Find where the given text appears and provide that cell's center as (X, Y) coordinate. 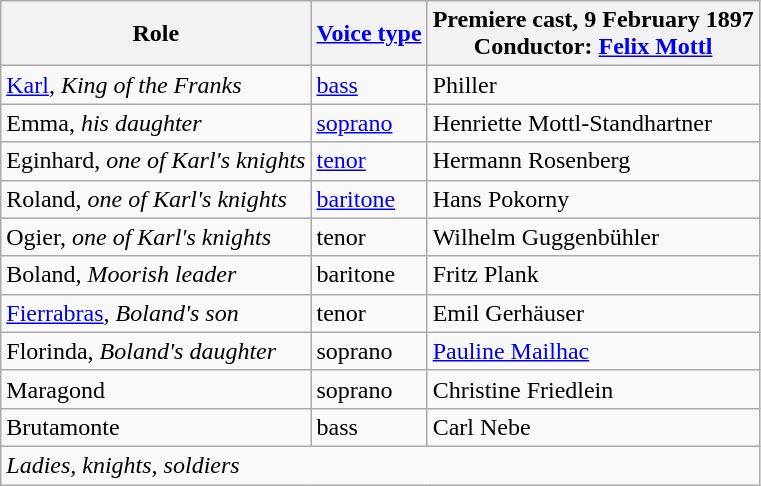
Brutamonte (156, 427)
Role (156, 34)
Premiere cast, 9 February 1897Conductor: Felix Mottl (593, 34)
Emil Gerhäuser (593, 313)
Voice type (369, 34)
Christine Friedlein (593, 389)
Wilhelm Guggenbühler (593, 237)
Fierrabras, Boland's son (156, 313)
Roland, one of Karl's knights (156, 199)
Hermann Rosenberg (593, 161)
Florinda, Boland's daughter (156, 351)
Ladies, knights, soldiers (380, 465)
Emma, his daughter (156, 123)
Karl, King of the Franks (156, 85)
Boland, Moorish leader (156, 275)
Fritz Plank (593, 275)
Pauline Mailhac (593, 351)
Carl Nebe (593, 427)
Eginhard, one of Karl's knights (156, 161)
Hans Pokorny (593, 199)
Ogier, one of Karl's knights (156, 237)
Henriette Mottl-Standhartner (593, 123)
Maragond (156, 389)
Philler (593, 85)
